Extract the [x, y] coordinate from the center of the cell holding the provided text.  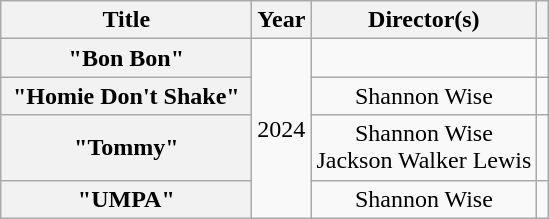
Shannon WiseJackson Walker Lewis [424, 148]
Director(s) [424, 20]
"Bon Bon" [126, 58]
2024 [282, 128]
Title [126, 20]
"UMPA" [126, 199]
Year [282, 20]
"Homie Don't Shake" [126, 96]
"Tommy" [126, 148]
